Output the (x, y) coordinate of the center of the cell containing the given text.  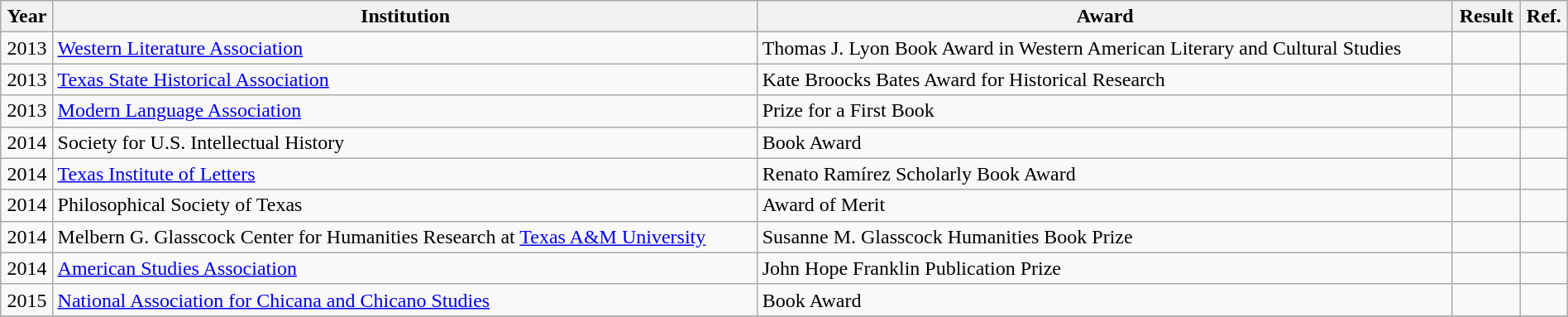
American Studies Association (405, 268)
Award of Merit (1105, 205)
Prize for a First Book (1105, 111)
Texas Institute of Letters (405, 174)
Result (1486, 17)
Renato Ramírez Scholarly Book Award (1105, 174)
Philosophical Society of Texas (405, 205)
Institution (405, 17)
Modern Language Association (405, 111)
National Association for Chicana and Chicano Studies (405, 300)
John Hope Franklin Publication Prize (1105, 268)
Kate Broocks Bates Award for Historical Research (1105, 79)
2015 (26, 300)
Society for U.S. Intellectual History (405, 142)
Melbern G. Glasscock Center for Humanities Research at Texas A&M University (405, 237)
Thomas J. Lyon Book Award in Western American Literary and Cultural Studies (1105, 48)
Ref. (1543, 17)
Western Literature Association (405, 48)
Year (26, 17)
Texas State Historical Association (405, 79)
Award (1105, 17)
Susanne M. Glasscock Humanities Book Prize (1105, 237)
